Identify which cell holds the provided text, then report its (X, Y) central coordinate. 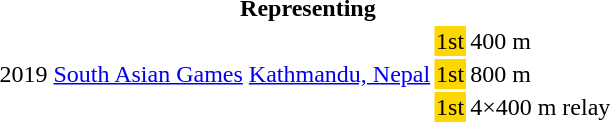
Kathmandu, Nepal (339, 74)
South Asian Games (148, 74)
